Find where the given text appears and provide that cell's center as (x, y) coordinate. 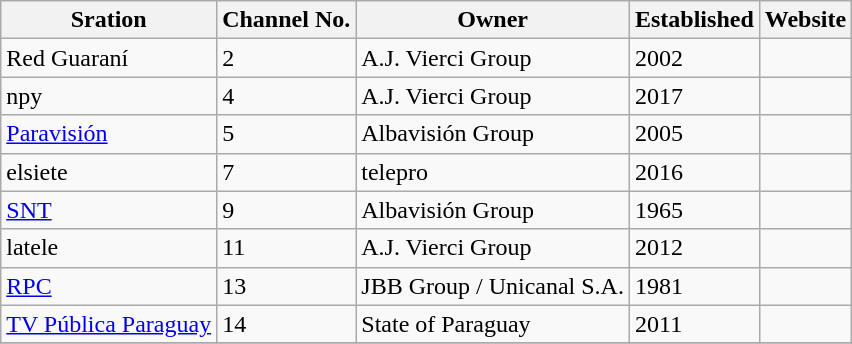
11 (286, 248)
7 (286, 172)
Website (805, 20)
Established (694, 20)
TV Pública Paraguay (109, 324)
2011 (694, 324)
2002 (694, 58)
14 (286, 324)
npy (109, 96)
2005 (694, 134)
9 (286, 210)
telepro (493, 172)
2012 (694, 248)
2017 (694, 96)
elsiete (109, 172)
Paravisión (109, 134)
Sration (109, 20)
2 (286, 58)
RPC (109, 286)
JBB Group / Unicanal S.A. (493, 286)
Owner (493, 20)
1965 (694, 210)
1981 (694, 286)
13 (286, 286)
latele (109, 248)
SNT (109, 210)
2016 (694, 172)
State of Paraguay (493, 324)
Channel No. (286, 20)
4 (286, 96)
5 (286, 134)
Red Guaraní (109, 58)
